Search for the cell housing the specified text and yield its (x, y) center coordinate. 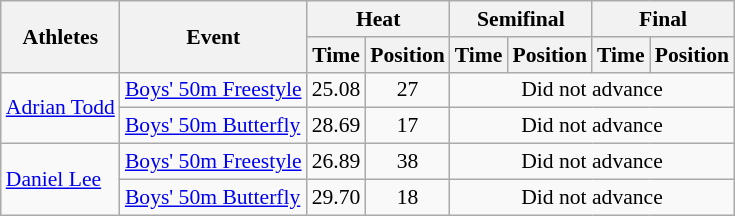
Daniel Lee (60, 180)
18 (407, 197)
Athletes (60, 36)
17 (407, 126)
38 (407, 162)
25.08 (336, 90)
Final (663, 19)
Adrian Todd (60, 108)
29.70 (336, 197)
Event (214, 36)
26.89 (336, 162)
28.69 (336, 126)
27 (407, 90)
Semifinal (521, 19)
Heat (378, 19)
